Return (X, Y) of the center of cell containing provided text 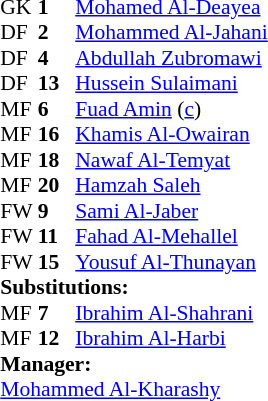
2 (57, 33)
Ibrahim Al-Shahrani (171, 313)
12 (57, 339)
11 (57, 237)
Sami Al-Jaber (171, 211)
Abdullah Zubromawi (171, 58)
Fuad Amin (c) (171, 109)
Hamzah Saleh (171, 185)
Substitutions: (134, 287)
Fahad Al-Mehallel (171, 237)
7 (57, 313)
13 (57, 83)
6 (57, 109)
Ibrahim Al-Harbi (171, 339)
Nawaf Al-Temyat (171, 160)
Yousuf Al-Thunayan (171, 262)
Hussein Sulaimani (171, 83)
16 (57, 135)
18 (57, 160)
Khamis Al-Owairan (171, 135)
4 (57, 58)
15 (57, 262)
Manager: (134, 364)
Mohammed Al-Jahani (171, 33)
9 (57, 211)
20 (57, 185)
